Capture the cell that displays the provided text and extract its [x, y] central coordinate. 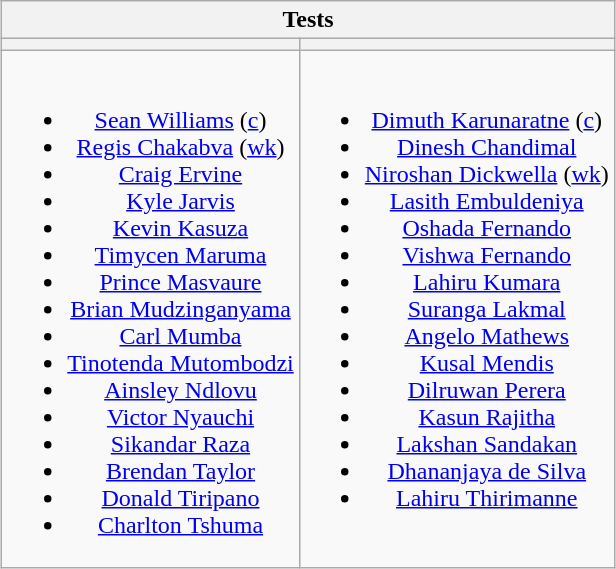
Tests [308, 20]
